Capture the cell that displays the provided text and extract its [x, y] central coordinate. 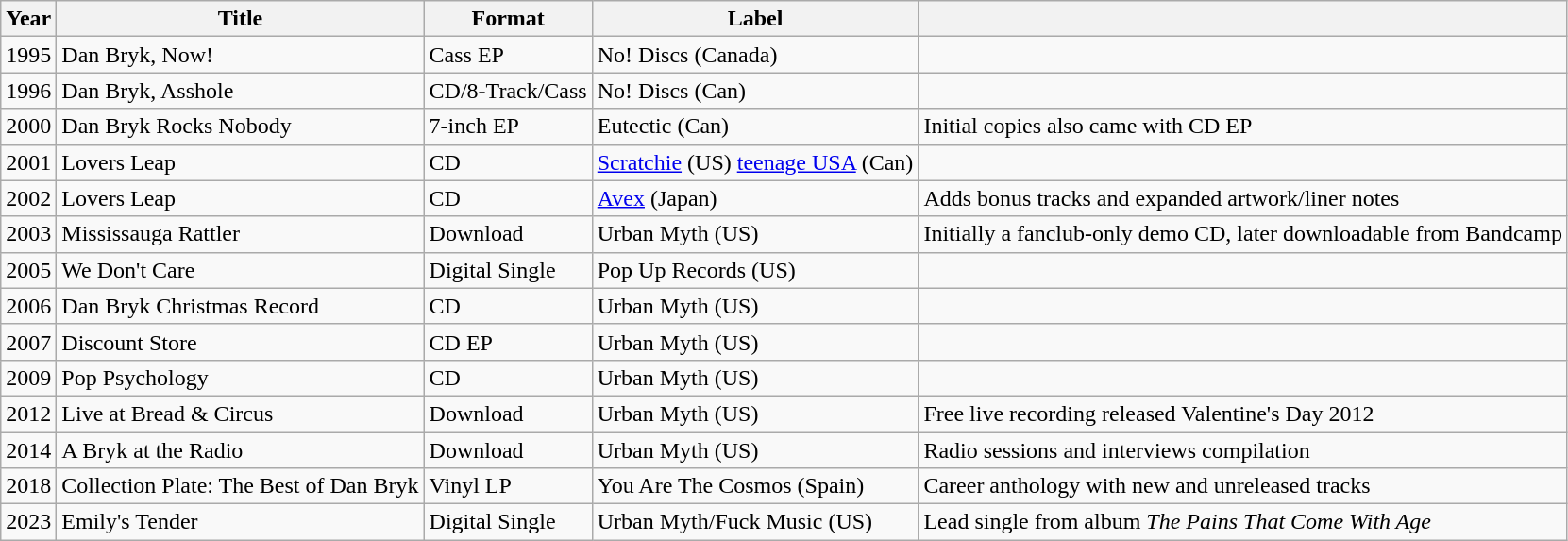
A Bryk at the Radio [240, 450]
Adds bonus tracks and expanded artwork/liner notes [1243, 198]
2006 [28, 306]
Cass EP [508, 55]
2014 [28, 450]
No! Discs (Canada) [755, 55]
Year [28, 19]
Label [755, 19]
Pop Psychology [240, 378]
2023 [28, 522]
2009 [28, 378]
Mississauga Rattler [240, 234]
Initial copies also came with CD EP [1243, 127]
2007 [28, 342]
Vinyl LP [508, 486]
2000 [28, 127]
2003 [28, 234]
Lead single from album The Pains That Come With Age [1243, 522]
You Are The Cosmos (Spain) [755, 486]
Live at Bread & Circus [240, 414]
2012 [28, 414]
1995 [28, 55]
Format [508, 19]
Dan Bryk, Asshole [240, 91]
2002 [28, 198]
Career anthology with new and unreleased tracks [1243, 486]
Discount Store [240, 342]
Eutectic (Can) [755, 127]
Dan Bryk Christmas Record [240, 306]
CD/8-Track/Cass [508, 91]
Free live recording released Valentine's Day 2012 [1243, 414]
Title [240, 19]
Urban Myth/Fuck Music (US) [755, 522]
Avex (Japan) [755, 198]
2005 [28, 270]
Pop Up Records (US) [755, 270]
Dan Bryk Rocks Nobody [240, 127]
2018 [28, 486]
We Don't Care [240, 270]
No! Discs (Can) [755, 91]
Scratchie (US) teenage USA (Can) [755, 162]
Collection Plate: The Best of Dan Bryk [240, 486]
Initially a fanclub-only demo CD, later downloadable from Bandcamp [1243, 234]
CD EP [508, 342]
Radio sessions and interviews compilation [1243, 450]
Emily's Tender [240, 522]
2001 [28, 162]
Dan Bryk, Now! [240, 55]
1996 [28, 91]
7-inch EP [508, 127]
